Provide the [X, Y] coordinate of the cell's center where the given text is located.  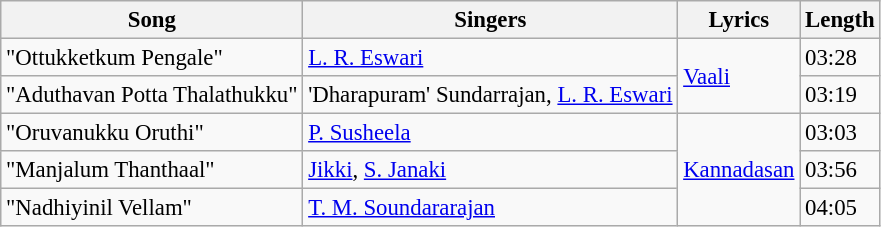
04:05 [840, 208]
03:56 [840, 170]
Kannadasan [739, 170]
'Dharapuram' Sundarrajan, L. R. Eswari [490, 95]
Lyrics [739, 20]
03:19 [840, 95]
"Manjalum Thanthaal" [152, 170]
Song [152, 20]
"Ottukketkum Pengale" [152, 58]
L. R. Eswari [490, 58]
"Oruvanukku Oruthi" [152, 133]
03:03 [840, 133]
03:28 [840, 58]
T. M. Soundararajan [490, 208]
P. Susheela [490, 133]
Singers [490, 20]
"Nadhiyinil Vellam" [152, 208]
Length [840, 20]
Jikki, S. Janaki [490, 170]
"Aduthavan Potta Thalathukku" [152, 95]
Vaali [739, 76]
